Find where the given text appears and provide that cell's center as [x, y] coordinate. 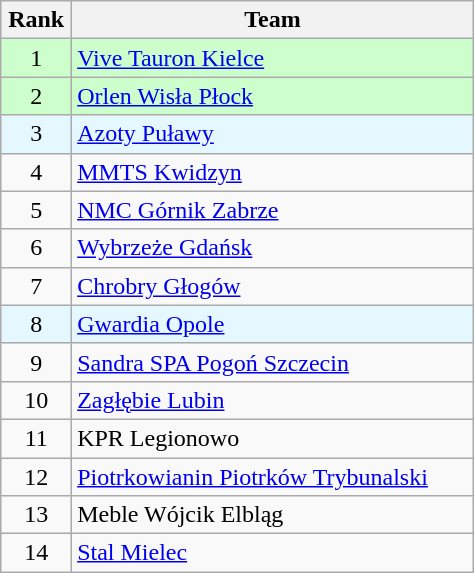
7 [36, 286]
Orlen Wisła Płock [273, 96]
13 [36, 515]
1 [36, 58]
Gwardia Opole [273, 324]
14 [36, 553]
9 [36, 362]
Chrobry Głogów [273, 286]
Piotrkowianin Piotrków Trybunalski [273, 477]
8 [36, 324]
10 [36, 400]
Rank [36, 20]
12 [36, 477]
Vive Tauron Kielce [273, 58]
Azoty Puławy [273, 134]
2 [36, 96]
KPR Legionowo [273, 438]
4 [36, 172]
NMC Górnik Zabrze [273, 210]
6 [36, 248]
Sandra SPA Pogoń Szczecin [273, 362]
Team [273, 20]
Meble Wójcik Elbląg [273, 515]
MMTS Kwidzyn [273, 172]
3 [36, 134]
11 [36, 438]
Wybrzeże Gdańsk [273, 248]
Zagłębie Lubin [273, 400]
5 [36, 210]
Stal Mielec [273, 553]
